From the cell containing the given text, extract its center point as (x, y) coordinate. 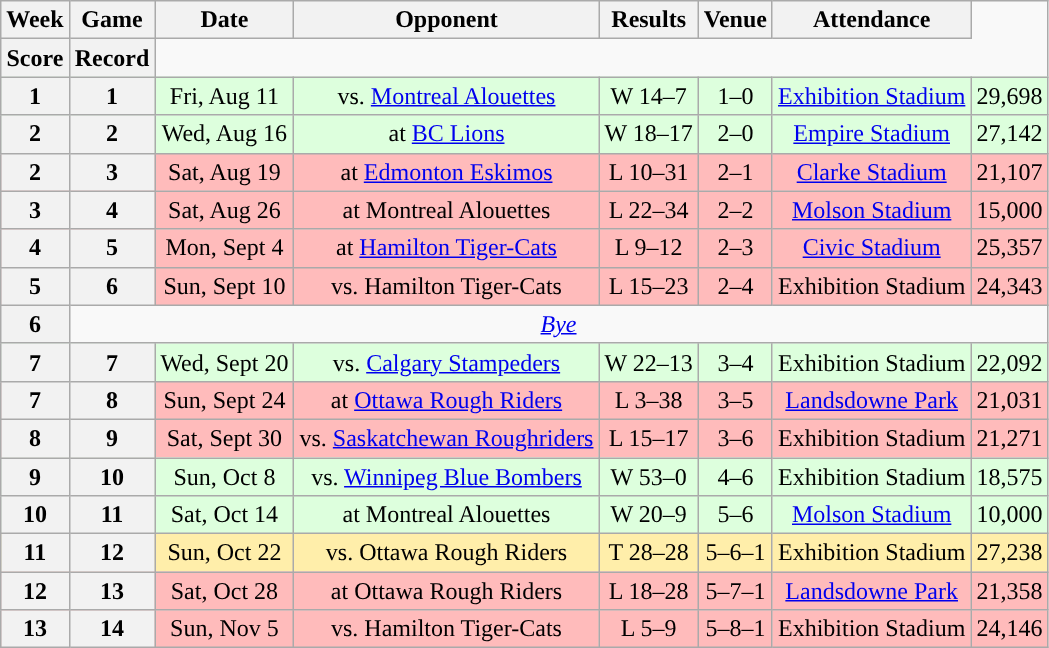
Mon, Sept 4 (224, 248)
L 18–28 (648, 591)
27,238 (1010, 553)
L 5–9 (648, 629)
Civic Stadium (871, 248)
Clarke Stadium (871, 172)
Wed, Aug 16 (224, 134)
14 (112, 629)
Game (112, 20)
Empire Stadium (871, 134)
vs. Calgary Stampeders (446, 362)
Sat, Aug 26 (224, 210)
2–4 (735, 286)
L 15–17 (648, 438)
5–7–1 (735, 591)
W 20–9 (648, 515)
24,343 (1010, 286)
Opponent (446, 20)
W 22–13 (648, 362)
21,031 (1010, 400)
at Edmonton Eskimos (446, 172)
at Hamilton Tiger-Cats (446, 248)
3–6 (735, 438)
Fri, Aug 11 (224, 96)
L 10–31 (648, 172)
1–0 (735, 96)
24,146 (1010, 629)
Sat, Aug 19 (224, 172)
5–6 (735, 515)
vs. Montreal Alouettes (446, 96)
5–8–1 (735, 629)
Sat, Oct 28 (224, 591)
15,000 (1010, 210)
Record (112, 58)
21,271 (1010, 438)
T 28–28 (648, 553)
2–0 (735, 134)
Sat, Sept 30 (224, 438)
vs. Ottawa Rough Riders (446, 553)
Wed, Sept 20 (224, 362)
Sat, Oct 14 (224, 515)
W 53–0 (648, 477)
5–6–1 (735, 553)
W 18–17 (648, 134)
L 22–34 (648, 210)
3–4 (735, 362)
Sun, Sept 10 (224, 286)
vs. Saskatchewan Roughriders (446, 438)
2–1 (735, 172)
2–3 (735, 248)
Venue (735, 20)
L 15–23 (648, 286)
25,357 (1010, 248)
10,000 (1010, 515)
Attendance (871, 20)
22,092 (1010, 362)
Score (35, 58)
29,698 (1010, 96)
21,358 (1010, 591)
4–6 (735, 477)
L 9–12 (648, 248)
18,575 (1010, 477)
Week (35, 20)
Sun, Oct 8 (224, 477)
L 3–38 (648, 400)
Date (224, 20)
27,142 (1010, 134)
Sun, Nov 5 (224, 629)
Sun, Oct 22 (224, 553)
Results (648, 20)
3–5 (735, 400)
at BC Lions (446, 134)
2–2 (735, 210)
vs. Winnipeg Blue Bombers (446, 477)
Sun, Sept 24 (224, 400)
W 14–7 (648, 96)
21,107 (1010, 172)
Bye (558, 324)
